Locate the cell with the specified text and output its (X, Y) center coordinate. 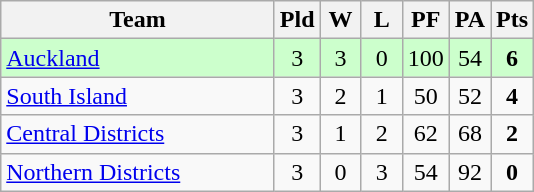
4 (512, 96)
PF (426, 20)
Pld (297, 20)
92 (470, 172)
W (340, 20)
50 (426, 96)
Team (138, 20)
Northern Districts (138, 172)
68 (470, 134)
Pts (512, 20)
62 (426, 134)
Auckland (138, 58)
L (382, 20)
PA (470, 20)
52 (470, 96)
6 (512, 58)
100 (426, 58)
South Island (138, 96)
Central Districts (138, 134)
